Scan for the cell matching the given text and deliver its [X, Y] coordinate at center. 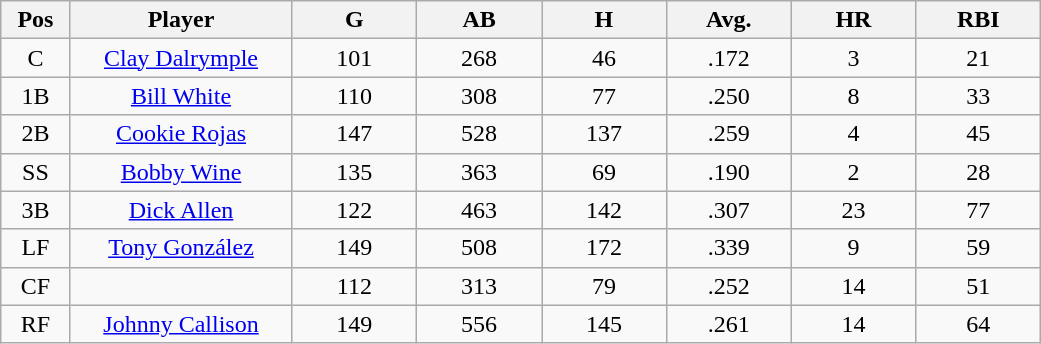
79 [604, 286]
508 [480, 248]
Avg. [728, 20]
RBI [978, 20]
3B [36, 210]
21 [978, 58]
.339 [728, 248]
556 [480, 324]
3 [854, 58]
2 [854, 172]
.190 [728, 172]
101 [354, 58]
2B [36, 134]
RF [36, 324]
313 [480, 286]
110 [354, 96]
112 [354, 286]
51 [978, 286]
LF [36, 248]
308 [480, 96]
.261 [728, 324]
135 [354, 172]
.250 [728, 96]
172 [604, 248]
Dick Allen [181, 210]
Bobby Wine [181, 172]
HR [854, 20]
59 [978, 248]
23 [854, 210]
147 [354, 134]
145 [604, 324]
363 [480, 172]
268 [480, 58]
.259 [728, 134]
137 [604, 134]
9 [854, 248]
1B [36, 96]
Clay Dalrymple [181, 58]
G [354, 20]
142 [604, 210]
122 [354, 210]
528 [480, 134]
Player [181, 20]
Pos [36, 20]
CF [36, 286]
33 [978, 96]
.172 [728, 58]
H [604, 20]
C [36, 58]
Bill White [181, 96]
8 [854, 96]
.307 [728, 210]
Cookie Rojas [181, 134]
SS [36, 172]
Johnny Callison [181, 324]
.252 [728, 286]
AB [480, 20]
Tony González [181, 248]
46 [604, 58]
28 [978, 172]
463 [480, 210]
69 [604, 172]
4 [854, 134]
64 [978, 324]
45 [978, 134]
